For the text-containing cell, return its midpoint in [X, Y] coordinate format. 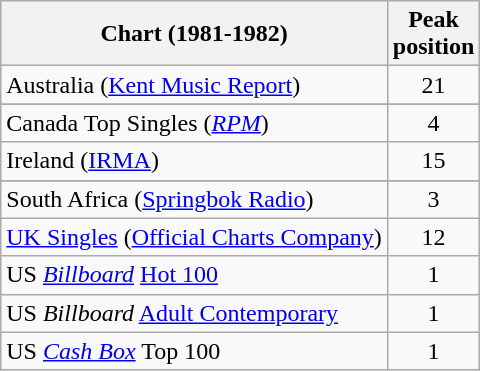
Australia (Kent Music Report) [194, 85]
Canada Top Singles (RPM) [194, 123]
US Billboard Adult Contemporary [194, 313]
21 [433, 85]
Ireland (IRMA) [194, 161]
Chart (1981-1982) [194, 34]
4 [433, 123]
12 [433, 237]
US Cash Box Top 100 [194, 351]
US Billboard Hot 100 [194, 275]
South Africa (Springbok Radio) [194, 199]
15 [433, 161]
UK Singles (Official Charts Company) [194, 237]
3 [433, 199]
Peakposition [433, 34]
